Output the (x, y) coordinate of the center of the cell containing the given text.  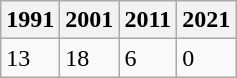
2011 (148, 20)
18 (90, 58)
0 (206, 58)
1991 (30, 20)
2001 (90, 20)
13 (30, 58)
6 (148, 58)
2021 (206, 20)
